Provide the [X, Y] coordinate of the cell's center where the given text is located.  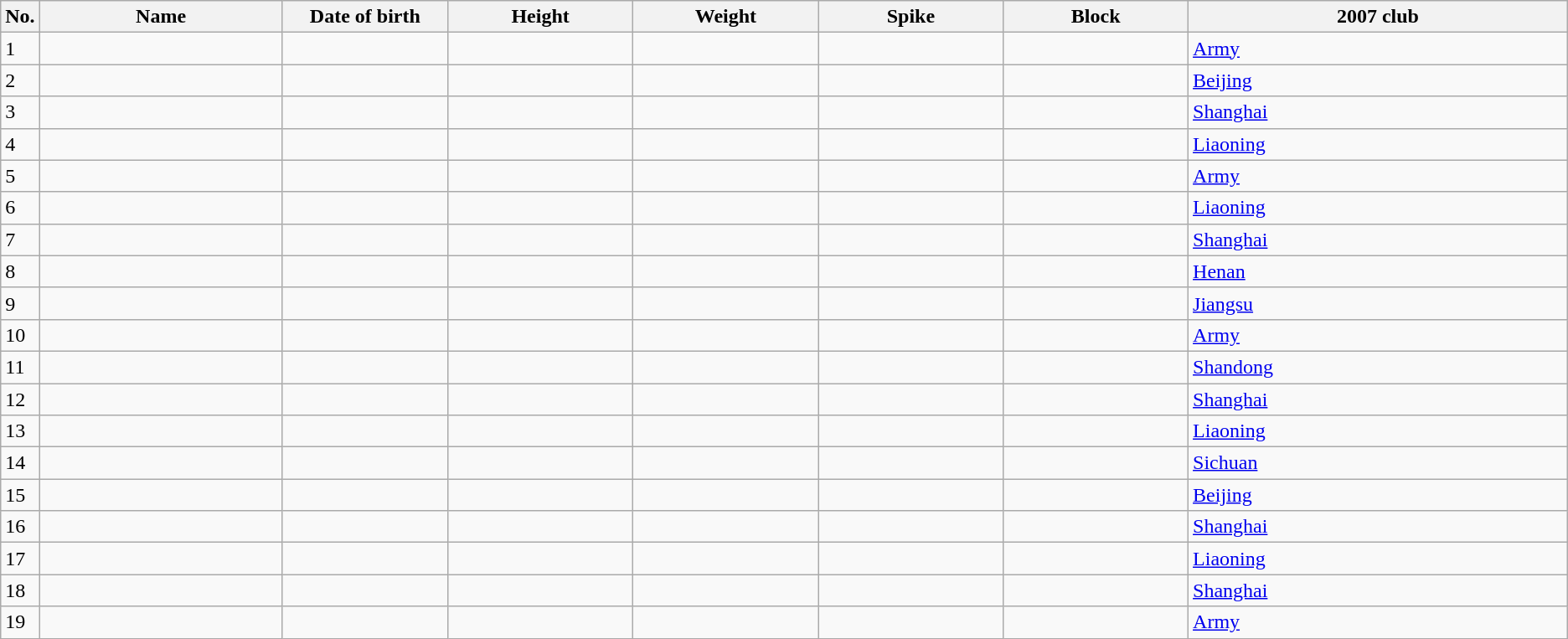
3 [20, 112]
Henan [1379, 271]
14 [20, 463]
Weight [725, 17]
Shandong [1379, 367]
16 [20, 527]
17 [20, 559]
2 [20, 80]
15 [20, 495]
13 [20, 431]
Name [161, 17]
Height [541, 17]
Date of birth [365, 17]
6 [20, 208]
5 [20, 176]
12 [20, 399]
2007 club [1379, 17]
Sichuan [1379, 463]
18 [20, 590]
Spike [911, 17]
7 [20, 240]
11 [20, 367]
10 [20, 335]
Block [1096, 17]
9 [20, 303]
8 [20, 271]
4 [20, 144]
1 [20, 49]
19 [20, 622]
No. [20, 17]
Jiangsu [1379, 303]
